Extract the (X, Y) coordinate from the center of the cell holding the provided text.  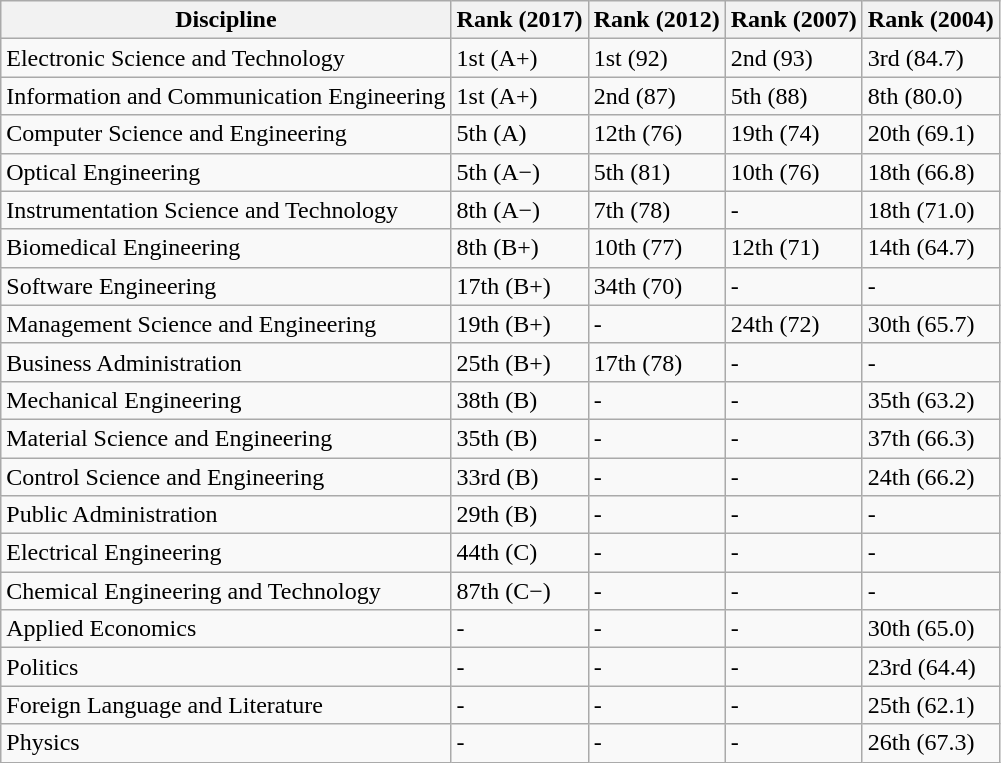
8th (A−) (520, 210)
44th (C) (520, 553)
8th (80.0) (930, 96)
5th (88) (794, 96)
14th (64.7) (930, 248)
Material Science and Engineering (226, 438)
25th (B+) (520, 362)
Rank (2004) (930, 20)
18th (66.8) (930, 172)
Foreign Language and Literature (226, 705)
35th (63.2) (930, 400)
38th (B) (520, 400)
1st (92) (656, 58)
33rd (B) (520, 477)
10th (77) (656, 248)
Biomedical Engineering (226, 248)
Public Administration (226, 515)
24th (72) (794, 324)
Business Administration (226, 362)
Rank (2007) (794, 20)
30th (65.0) (930, 629)
Chemical Engineering and Technology (226, 591)
12th (71) (794, 248)
8th (B+) (520, 248)
30th (65.7) (930, 324)
19th (B+) (520, 324)
Politics (226, 667)
Mechanical Engineering (226, 400)
19th (74) (794, 134)
17th (B+) (520, 286)
12th (76) (656, 134)
2nd (87) (656, 96)
Applied Economics (226, 629)
25th (62.1) (930, 705)
5th (A) (520, 134)
5th (A−) (520, 172)
2nd (93) (794, 58)
35th (B) (520, 438)
Information and Communication Engineering (226, 96)
Management Science and Engineering (226, 324)
29th (B) (520, 515)
17th (78) (656, 362)
87th (C−) (520, 591)
5th (81) (656, 172)
24th (66.2) (930, 477)
Software Engineering (226, 286)
10th (76) (794, 172)
34th (70) (656, 286)
Rank (2012) (656, 20)
7th (78) (656, 210)
20th (69.1) (930, 134)
Electronic Science and Technology (226, 58)
Physics (226, 743)
18th (71.0) (930, 210)
Control Science and Engineering (226, 477)
Rank (2017) (520, 20)
Discipline (226, 20)
Instrumentation Science and Technology (226, 210)
Optical Engineering (226, 172)
Computer Science and Engineering (226, 134)
23rd (64.4) (930, 667)
Electrical Engineering (226, 553)
37th (66.3) (930, 438)
26th (67.3) (930, 743)
3rd (84.7) (930, 58)
